Return the [X, Y] coordinate for the center point of the cell that contains the specified text.  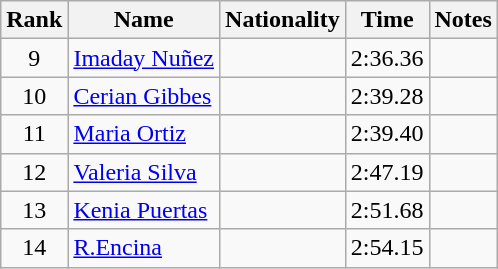
12 [34, 172]
2:51.68 [387, 210]
Cerian Gibbes [144, 96]
Valeria Silva [144, 172]
2:54.15 [387, 248]
Maria Ortiz [144, 134]
11 [34, 134]
2:36.36 [387, 58]
14 [34, 248]
2:39.40 [387, 134]
13 [34, 210]
9 [34, 58]
2:39.28 [387, 96]
Time [387, 20]
Kenia Puertas [144, 210]
Imaday Nuñez [144, 58]
Name [144, 20]
Rank [34, 20]
Notes [463, 20]
2:47.19 [387, 172]
R.Encina [144, 248]
Nationality [283, 20]
10 [34, 96]
